From the cell containing the given text, extract its center point as (x, y) coordinate. 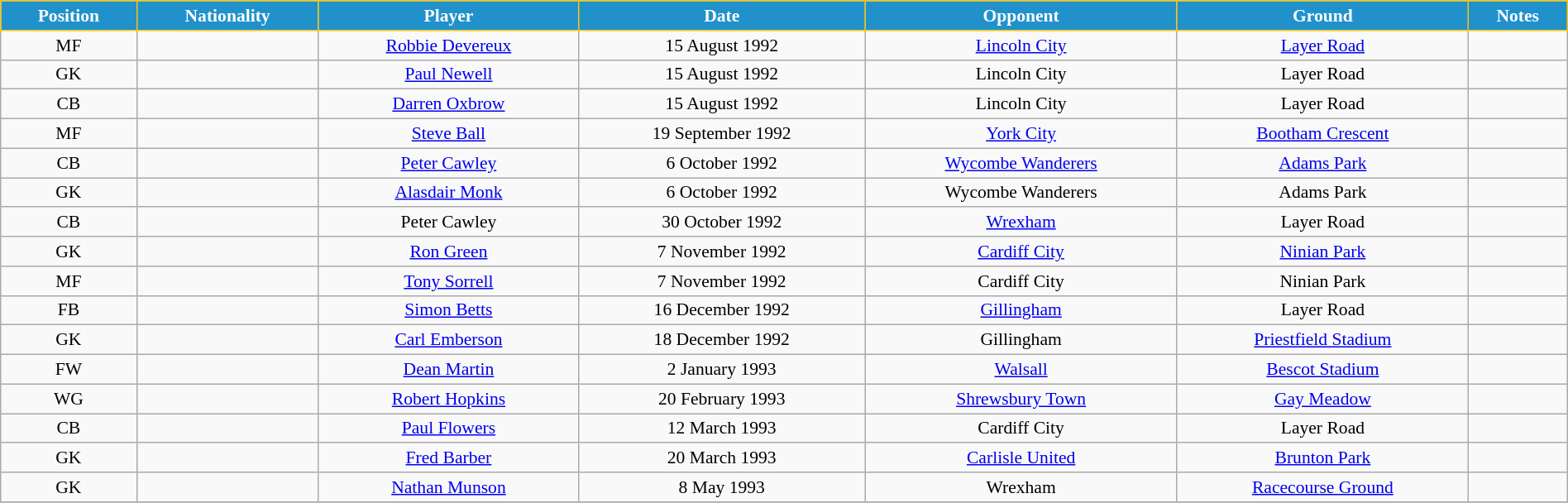
Bootham Crescent (1322, 134)
Shrewsbury Town (1021, 399)
Darren Oxbrow (448, 104)
Position (69, 16)
Tony Sorrell (448, 281)
Priestfield Stadium (1322, 340)
Gay Meadow (1322, 399)
Alasdair Monk (448, 193)
19 September 1992 (722, 134)
Bescot Stadium (1322, 370)
Nathan Munson (448, 487)
York City (1021, 134)
Carl Emberson (448, 340)
Robbie Devereux (448, 46)
Date (722, 16)
Paul Newell (448, 74)
Notes (1518, 16)
Robert Hopkins (448, 399)
Opponent (1021, 16)
FW (69, 370)
Ron Green (448, 251)
8 May 1993 (722, 487)
Dean Martin (448, 370)
Player (448, 16)
Steve Ball (448, 134)
20 March 1993 (722, 458)
Walsall (1021, 370)
Simon Betts (448, 310)
FB (69, 310)
WG (69, 399)
Ground (1322, 16)
Nationality (227, 16)
18 December 1992 (722, 340)
Fred Barber (448, 458)
2 January 1993 (722, 370)
12 March 1993 (722, 429)
Carlisle United (1021, 458)
Paul Flowers (448, 429)
Racecourse Ground (1322, 487)
30 October 1992 (722, 223)
16 December 1992 (722, 310)
20 February 1993 (722, 399)
Brunton Park (1322, 458)
